Scan for the cell matching the given text and deliver its (X, Y) coordinate at center. 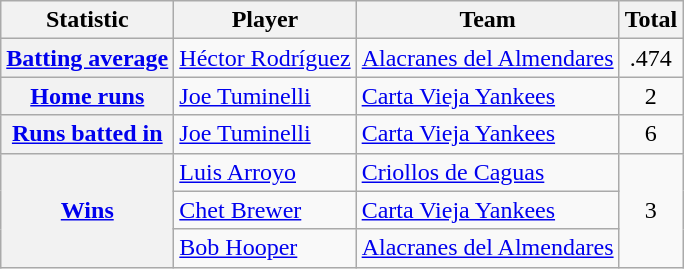
6 (651, 134)
Runs batted in (88, 134)
Héctor Rodríguez (265, 58)
Luis Arroyo (265, 172)
2 (651, 96)
.474 (651, 58)
Wins (88, 210)
Home runs (88, 96)
Team (488, 20)
Batting average (88, 58)
Player (265, 20)
Chet Brewer (265, 210)
Total (651, 20)
Statistic (88, 20)
3 (651, 210)
Criollos de Caguas (488, 172)
Bob Hooper (265, 248)
